Extract the (x, y) coordinate from the center of the cell holding the provided text.  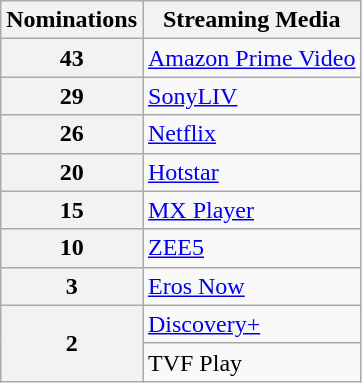
Netflix (251, 134)
29 (72, 96)
Eros Now (251, 286)
3 (72, 286)
Hotstar (251, 172)
SonyLIV (251, 96)
10 (72, 248)
Streaming Media (251, 20)
26 (72, 134)
TVF Play (251, 362)
43 (72, 58)
ZEE5 (251, 248)
MX Player (251, 210)
15 (72, 210)
Discovery+ (251, 324)
20 (72, 172)
Nominations (72, 20)
2 (72, 343)
Amazon Prime Video (251, 58)
